Provide the (X, Y) coordinate of the cell's center where the given text is located.  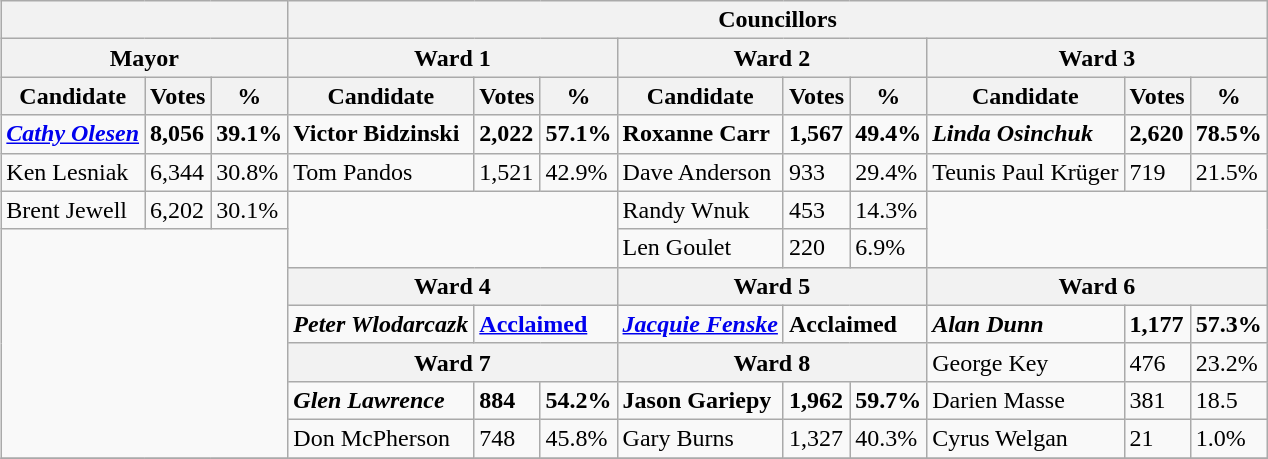
Don McPherson (381, 438)
1,521 (507, 172)
2,620 (1157, 134)
23.2% (1228, 362)
30.1% (250, 210)
21 (1157, 438)
42.9% (578, 172)
476 (1157, 362)
6,202 (178, 210)
453 (816, 210)
Victor Bidzinski (381, 134)
21.5% (1228, 172)
Ward 1 (452, 58)
Brent Jewell (73, 210)
45.8% (578, 438)
14.3% (888, 210)
57.3% (1228, 324)
8,056 (178, 134)
Mayor (144, 58)
Len Goulet (700, 248)
Tom Pandos (381, 172)
Teunis Paul Krüger (1026, 172)
Ward 2 (772, 58)
Ward 5 (772, 286)
Jacquie Fenske (700, 324)
884 (507, 400)
1,177 (1157, 324)
Councillors (778, 20)
1,327 (816, 438)
30.8% (250, 172)
39.1% (250, 134)
49.4% (888, 134)
29.4% (888, 172)
Randy Wnuk (700, 210)
Ward 4 (452, 286)
Ward 3 (1098, 58)
6,344 (178, 172)
1,962 (816, 400)
59.7% (888, 400)
Ken Lesniak (73, 172)
Glen Lawrence (381, 400)
748 (507, 438)
1.0% (1228, 438)
Ward 7 (452, 362)
Cathy Olesen (73, 134)
381 (1157, 400)
Peter Wlodarcazk (381, 324)
Jason Gariepy (700, 400)
78.5% (1228, 134)
Gary Burns (700, 438)
57.1% (578, 134)
Alan Dunn (1026, 324)
Linda Osinchuk (1026, 134)
Roxanne Carr (700, 134)
18.5 (1228, 400)
220 (816, 248)
Darien Masse (1026, 400)
Dave Anderson (700, 172)
933 (816, 172)
54.2% (578, 400)
Cyrus Welgan (1026, 438)
George Key (1026, 362)
719 (1157, 172)
6.9% (888, 248)
Ward 8 (772, 362)
Ward 6 (1098, 286)
40.3% (888, 438)
1,567 (816, 134)
2,022 (507, 134)
